Detect which cell encompasses the target text, then output its (x, y) center coordinate. 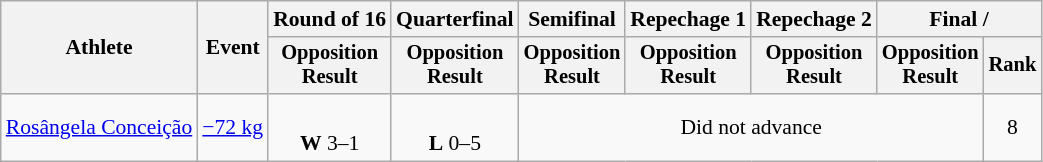
−72 kg (232, 128)
Repechage 2 (814, 19)
8 (1013, 128)
Event (232, 48)
Rank (1013, 66)
Round of 16 (330, 19)
Rosângela Conceição (100, 128)
L 0–5 (455, 128)
Repechage 1 (688, 19)
Athlete (100, 48)
Did not advance (752, 128)
Semifinal (572, 19)
Final / (959, 19)
W 3–1 (330, 128)
Quarterfinal (455, 19)
